Output the (X, Y) coordinate of the center of the cell containing the given text.  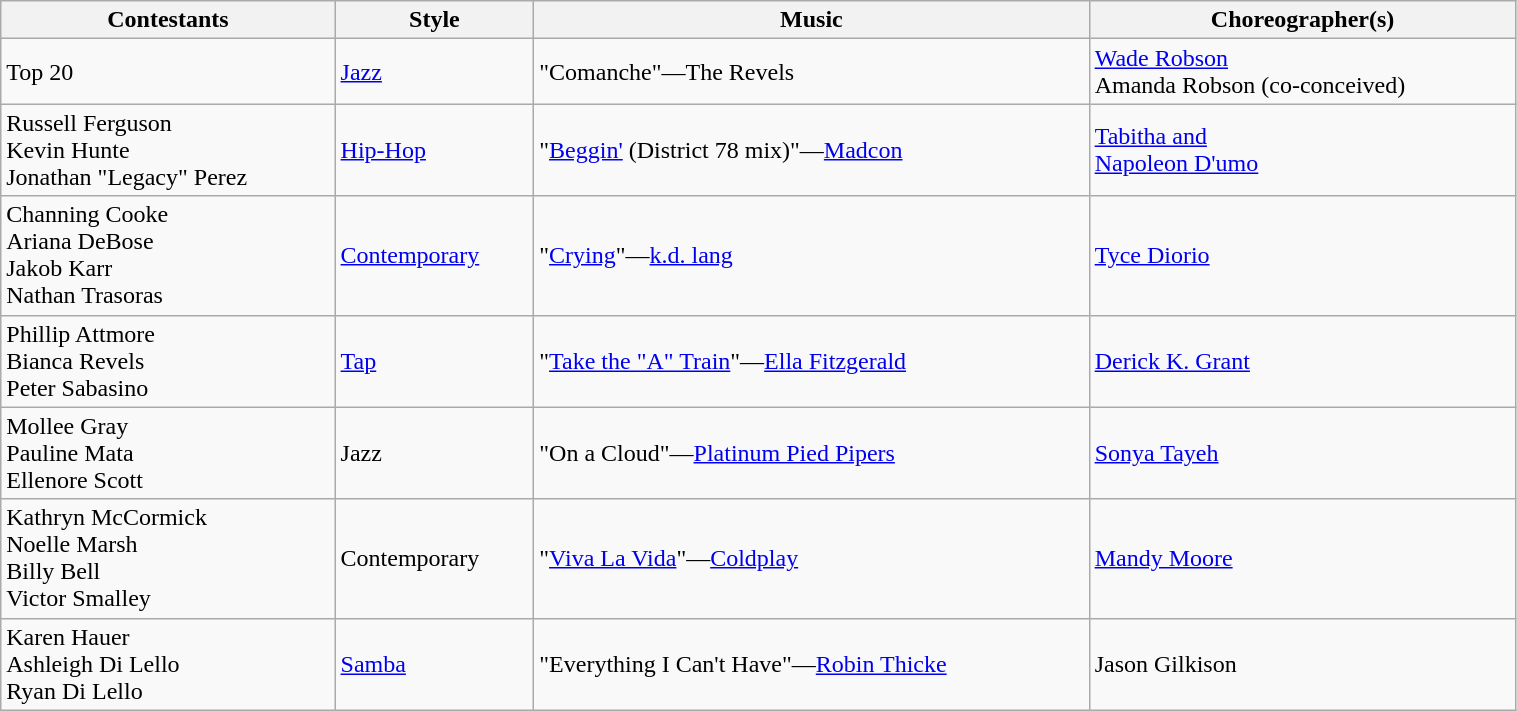
Samba (434, 664)
Mandy Moore (1302, 558)
Tap (434, 361)
Phillip AttmoreBianca RevelsPeter Sabasino (168, 361)
"Everything I Can't Have"—Robin Thicke (812, 664)
"Beggin' (District 78 mix)"—Madcon (812, 150)
Derick K. Grant (1302, 361)
"Crying"—k.d. lang (812, 256)
Top 20 (168, 72)
Jason Gilkison (1302, 664)
Channing CookeAriana DeBoseJakob KarrNathan Trasoras (168, 256)
"Comanche"—The Revels (812, 72)
"On a Cloud"—Platinum Pied Pipers (812, 453)
Style (434, 20)
Wade RobsonAmanda Robson (co-conceived) (1302, 72)
Tabitha andNapoleon D'umo (1302, 150)
Sonya Tayeh (1302, 453)
"Viva La Vida"—Coldplay (812, 558)
Hip-Hop (434, 150)
"Take the "A" Train"—Ella Fitzgerald (812, 361)
Russell FergusonKevin HunteJonathan "Legacy" Perez (168, 150)
Kathryn McCormickNoelle MarshBilly BellVictor Smalley (168, 558)
Mollee GrayPauline MataEllenore Scott (168, 453)
Karen HauerAshleigh Di LelloRyan Di Lello (168, 664)
Tyce Diorio (1302, 256)
Contestants (168, 20)
Music (812, 20)
Choreographer(s) (1302, 20)
